Determine the (X, Y) coordinate at the center of the cell enclosing the given text.  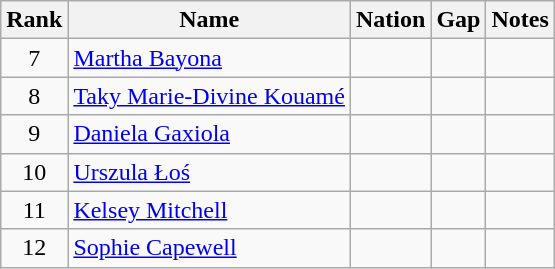
Urszula Łoś (210, 172)
Kelsey Mitchell (210, 210)
11 (34, 210)
8 (34, 96)
Daniela Gaxiola (210, 134)
10 (34, 172)
Rank (34, 20)
7 (34, 58)
12 (34, 248)
Sophie Capewell (210, 248)
Name (210, 20)
Nation (390, 20)
Martha Bayona (210, 58)
Gap (458, 20)
Notes (520, 20)
9 (34, 134)
Taky Marie-Divine Kouamé (210, 96)
